Locate the cell with the specified text and output its (X, Y) center coordinate. 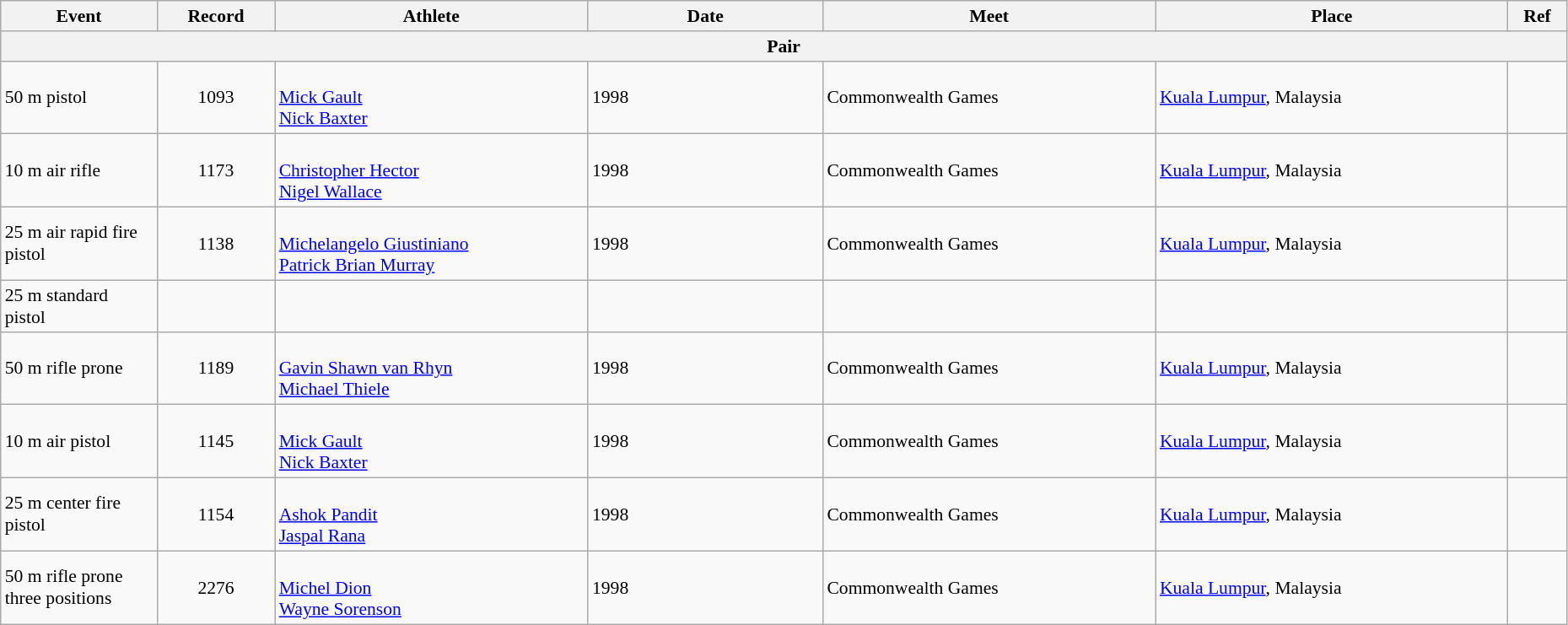
1145 (216, 442)
Ashok PanditJaspal Rana (432, 515)
1093 (216, 98)
25 m standard pistol (79, 305)
1173 (216, 170)
1138 (216, 245)
Meet (989, 16)
50 m rifle prone (79, 368)
10 m air rifle (79, 170)
Event (79, 16)
1154 (216, 515)
Date (705, 16)
Pair (784, 46)
25 m air rapid fire pistol (79, 245)
Ref (1538, 16)
25 m center fire pistol (79, 515)
Christopher HectorNigel Wallace (432, 170)
Athlete (432, 16)
50 m rifle prone three positions (79, 587)
Michel DionWayne Sorenson (432, 587)
50 m pistol (79, 98)
2276 (216, 587)
1189 (216, 368)
Place (1332, 16)
Michelangelo GiustinianoPatrick Brian Murray (432, 245)
10 m air pistol (79, 442)
Record (216, 16)
Gavin Shawn van RhynMichael Thiele (432, 368)
